Provide the (x, y) coordinate of the cell's center where the given text is located.  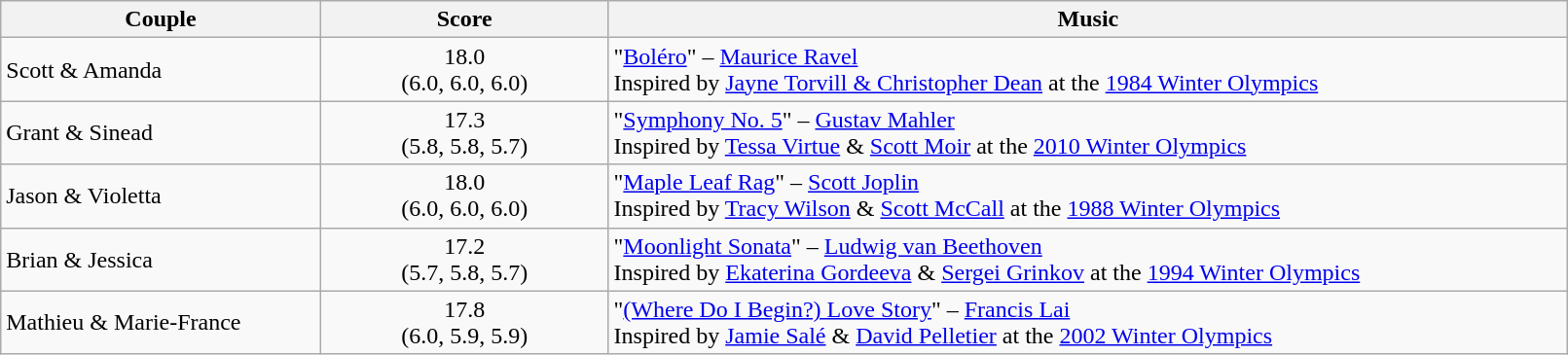
Music (1088, 19)
17.2 (5.7, 5.8, 5.7) (464, 259)
Brian & Jessica (162, 259)
17.3 (5.8, 5.8, 5.7) (464, 132)
Mathieu & Marie-France (162, 323)
Scott & Amanda (162, 70)
"Moonlight Sonata" – Ludwig van BeethovenInspired by Ekaterina Gordeeva & Sergei Grinkov at the 1994 Winter Olympics (1088, 259)
"Symphony No. 5" – Gustav MahlerInspired by Tessa Virtue & Scott Moir at the 2010 Winter Olympics (1088, 132)
Grant & Sinead (162, 132)
"(Where Do I Begin?) Love Story" – Francis LaiInspired by Jamie Salé & David Pelletier at the 2002 Winter Olympics (1088, 323)
Couple (162, 19)
17.8 (6.0, 5.9, 5.9) (464, 323)
Score (464, 19)
"Maple Leaf Rag" – Scott JoplinInspired by Tracy Wilson & Scott McCall at the 1988 Winter Olympics (1088, 196)
Jason & Violetta (162, 196)
"Boléro" – Maurice RavelInspired by Jayne Torvill & Christopher Dean at the 1984 Winter Olympics (1088, 70)
